Scan for the cell matching the given text and deliver its (X, Y) coordinate at center. 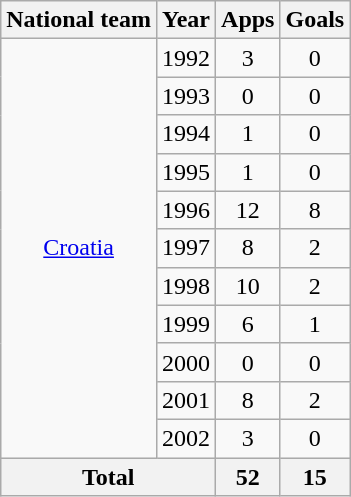
1992 (186, 58)
Apps (248, 20)
1997 (186, 248)
2001 (186, 400)
Year (186, 20)
Croatia (79, 248)
1994 (186, 134)
1993 (186, 96)
National team (79, 20)
12 (248, 210)
Total (108, 477)
Goals (315, 20)
2002 (186, 438)
15 (315, 477)
6 (248, 324)
1996 (186, 210)
52 (248, 477)
2000 (186, 362)
1995 (186, 172)
10 (248, 286)
1999 (186, 324)
1998 (186, 286)
